Return the (x, y) coordinate for the center point of the cell that contains the specified text.  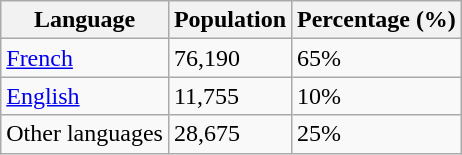
65% (377, 58)
11,755 (230, 96)
Language (85, 20)
76,190 (230, 58)
English (85, 96)
Population (230, 20)
French (85, 58)
Other languages (85, 134)
Percentage (%) (377, 20)
25% (377, 134)
10% (377, 96)
28,675 (230, 134)
